Locate the cell with the specified text and output its (x, y) center coordinate. 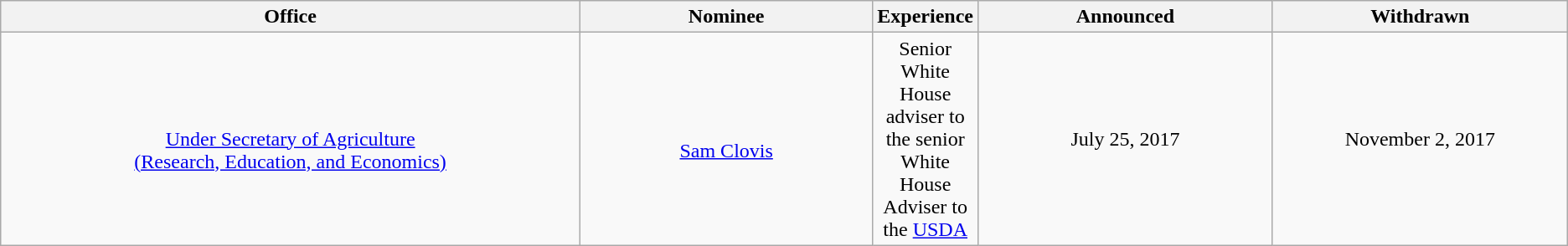
Nominee (725, 17)
Announced (1126, 17)
Under Secretary of Agriculture(Research, Education, and Economics) (291, 139)
Sam Clovis (725, 139)
Experience (926, 17)
Office (291, 17)
Senior White House adviser to the senior White House Adviser to the USDA (926, 139)
November 2, 2017 (1420, 139)
July 25, 2017 (1126, 139)
Withdrawn (1420, 17)
